Provide the [X, Y] coordinate of the cell's center where the given text is located.  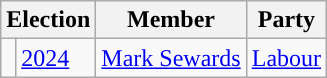
Member [171, 20]
Party [286, 20]
Mark Sewards [171, 58]
2024 [56, 58]
Election [48, 20]
Labour [286, 58]
